Pinpoint the cell where the given text exists, returning its (X, Y) midpoint coordinate. 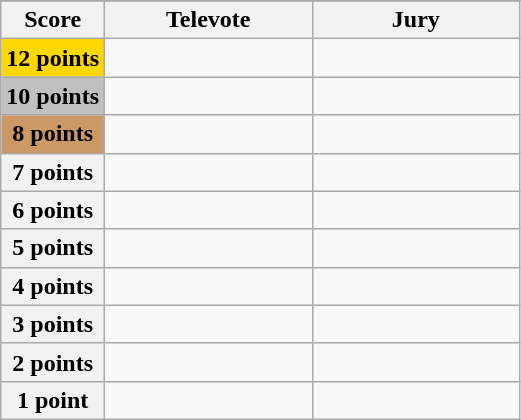
8 points (53, 134)
Jury (416, 20)
12 points (53, 58)
2 points (53, 362)
6 points (53, 210)
Televote (209, 20)
3 points (53, 324)
5 points (53, 248)
1 point (53, 400)
Score (53, 20)
4 points (53, 286)
10 points (53, 96)
7 points (53, 172)
